Locate the cell with the specified text and output its (X, Y) center coordinate. 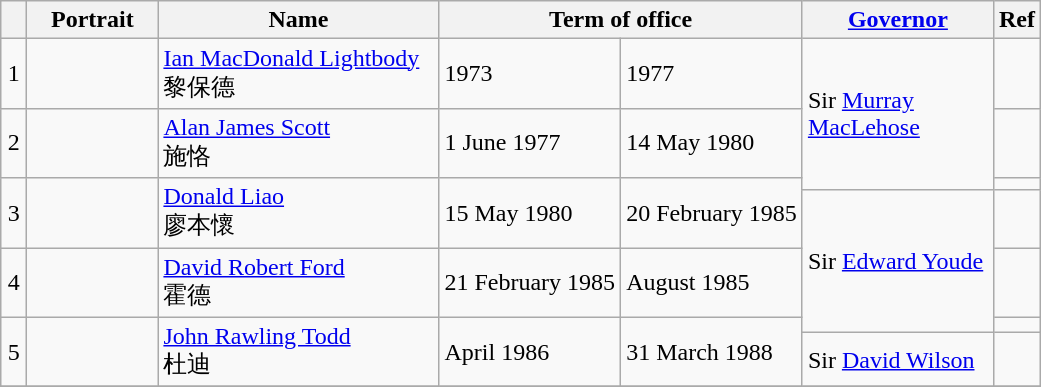
1 (14, 74)
Portrait (92, 20)
1977 (712, 74)
Ian MacDonald Lightbody黎保德 (298, 74)
1973 (530, 74)
Alan James Scott施恪 (298, 143)
Name (298, 20)
4 (14, 283)
Ref (1016, 20)
John Rawling Todd杜迪 (298, 352)
August 1985 (712, 283)
Donald Liao廖本懷 (298, 213)
Governor (898, 20)
April 1986 (530, 352)
2 (14, 143)
Sir Murray MacLehose (898, 114)
20 February 1985 (712, 213)
15 May 1980 (530, 213)
David Robert Ford霍德 (298, 283)
Sir Edward Youde (898, 261)
3 (14, 213)
Sir David Wilson (898, 360)
1 June 1977 (530, 143)
Term of office (620, 20)
31 March 1988 (712, 352)
21 February 1985 (530, 283)
14 May 1980 (712, 143)
5 (14, 352)
